Extract the [X, Y] coordinate from the center of the cell holding the provided text.  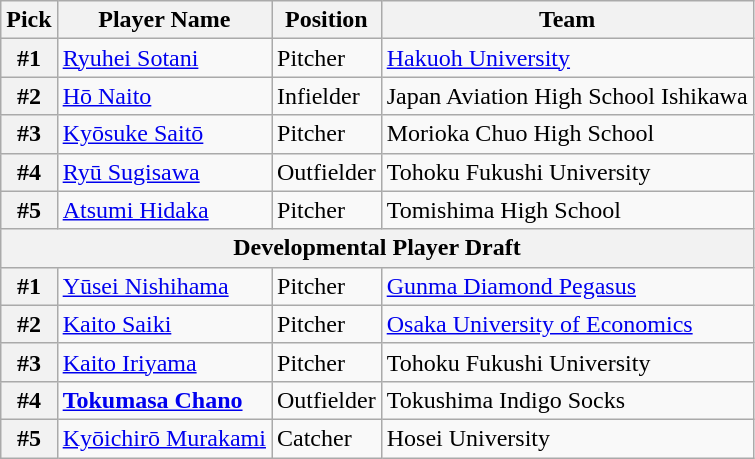
Developmental Player Draft [377, 248]
Pick [29, 20]
Tokushima Indigo Socks [567, 400]
Player Name [164, 20]
Japan Aviation High School Ishikawa [567, 96]
Catcher [327, 438]
Infielder [327, 96]
Ryuhei Sotani [164, 58]
Morioka Chuo High School [567, 134]
Kaito Saiki [164, 324]
Team [567, 20]
Gunma Diamond Pegasus [567, 286]
Hō Naito [164, 96]
Hosei University [567, 438]
Osaka University of Economics [567, 324]
Atsumi Hidaka [164, 210]
Kaito Iriyama [164, 362]
Kyōsuke Saitō [164, 134]
Position [327, 20]
Tokumasa Chano [164, 400]
Hakuoh University [567, 58]
Kyōichirō Murakami [164, 438]
Ryū Sugisawa [164, 172]
Yūsei Nishihama [164, 286]
Tomishima High School [567, 210]
